From the cell containing the given text, extract its center point as [x, y] coordinate. 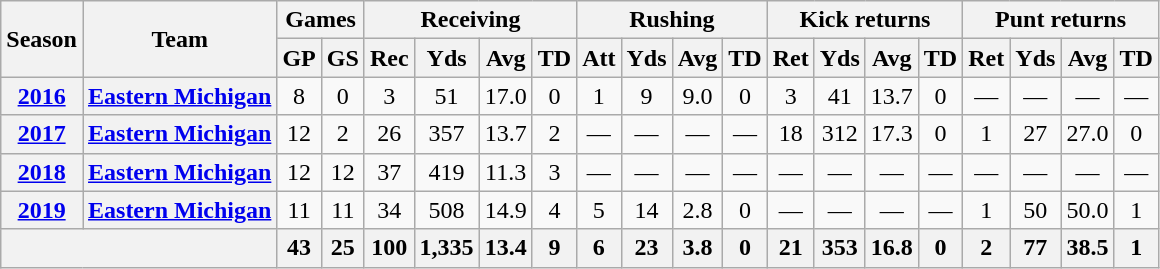
21 [790, 248]
17.0 [506, 96]
3.8 [698, 248]
13.4 [506, 248]
4 [554, 210]
27 [1036, 134]
312 [840, 134]
Att [599, 58]
51 [446, 96]
17.3 [892, 134]
6 [599, 248]
353 [840, 248]
Rec [389, 58]
1,335 [446, 248]
GS [342, 58]
77 [1036, 248]
100 [389, 248]
2018 [42, 172]
37 [389, 172]
27.0 [1088, 134]
41 [840, 96]
23 [646, 248]
43 [299, 248]
2017 [42, 134]
14.9 [506, 210]
50 [1036, 210]
GP [299, 58]
Games [320, 20]
38.5 [1088, 248]
2019 [42, 210]
Receiving [470, 20]
9.0 [698, 96]
5 [599, 210]
357 [446, 134]
2.8 [698, 210]
25 [342, 248]
Rushing [672, 20]
16.8 [892, 248]
34 [389, 210]
419 [446, 172]
18 [790, 134]
50.0 [1088, 210]
Team [179, 39]
Season [42, 39]
11.3 [506, 172]
14 [646, 210]
8 [299, 96]
Punt returns [1061, 20]
508 [446, 210]
2016 [42, 96]
26 [389, 134]
Kick returns [865, 20]
